Identify which cell holds the provided text, then report its (x, y) central coordinate. 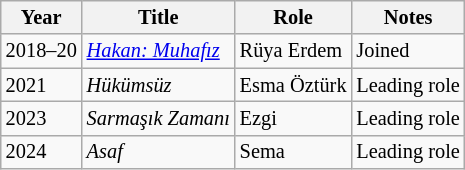
Role (294, 17)
Hakan: Muhafız (158, 51)
2023 (42, 118)
Hükümsüz (158, 85)
Sarmaşık Zamanı (158, 118)
2021 (42, 85)
Joined (408, 51)
2018–20 (42, 51)
Sema (294, 152)
2024 (42, 152)
Asaf (158, 152)
Notes (408, 17)
Ezgi (294, 118)
Rüya Erdem (294, 51)
Title (158, 17)
Esma Öztürk (294, 85)
Year (42, 17)
